Extract the (x, y) coordinate from the center of the cell holding the provided text.  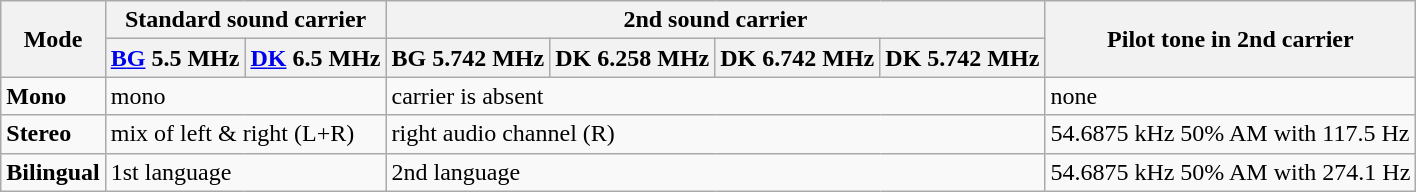
DK 6.258 MHz (632, 58)
54.6875 kHz 50% AM with 117.5 Hz (1230, 134)
Mono (53, 96)
mix of left & right (L+R) (246, 134)
BG 5.5 MHz (175, 58)
Pilot tone in 2nd carrier (1230, 39)
Standard sound carrier (246, 20)
2nd language (716, 172)
DK 6.742 MHz (798, 58)
mono (246, 96)
Bilingual (53, 172)
DK 6.5 MHz (316, 58)
DK 5.742 MHz (962, 58)
54.6875 kHz 50% AM with 274.1 Hz (1230, 172)
2nd sound carrier (716, 20)
BG 5.742 MHz (468, 58)
Stereo (53, 134)
1st language (246, 172)
carrier is absent (716, 96)
none (1230, 96)
Mode (53, 39)
right audio channel (R) (716, 134)
